Identify which cell holds the provided text, then report its (X, Y) central coordinate. 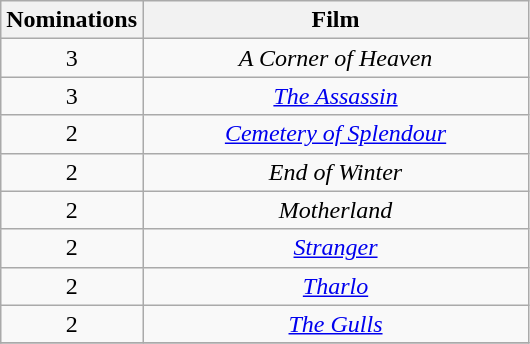
Motherland (335, 210)
End of Winter (335, 172)
Nominations (72, 20)
Cemetery of Splendour (335, 134)
The Gulls (335, 324)
Film (335, 20)
A Corner of Heaven (335, 58)
Stranger (335, 248)
Tharlo (335, 286)
The Assassin (335, 96)
